Return (x, y) of the center of cell containing provided text 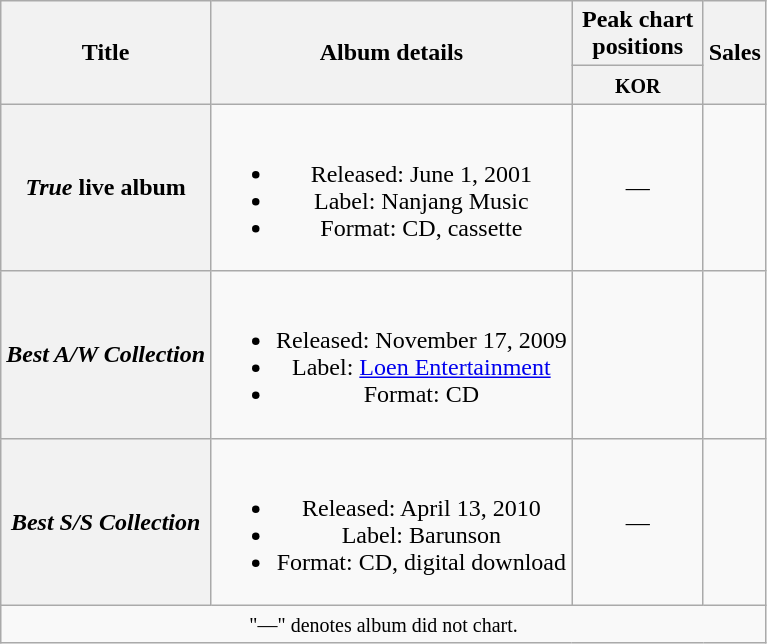
Released: November 17, 2009Label: Loen EntertainmentFormat: CD (392, 354)
True live album (106, 188)
Best S/S Collection (106, 522)
KOR (638, 85)
Album details (392, 52)
"—" denotes album did not chart. (384, 624)
Released: April 13, 2010Label: BarunsonFormat: CD, digital download (392, 522)
Title (106, 52)
Best A/W Collection (106, 354)
Released: June 1, 2001Label: Nanjang MusicFormat: CD, cassette (392, 188)
Peak chart positions (638, 34)
Sales (734, 52)
